Search for the cell housing the specified text and yield its [X, Y] center coordinate. 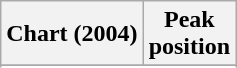
Peak position [189, 34]
Chart (2004) [72, 34]
